Return the (X, Y) coordinate for the center point of the cell that contains the specified text.  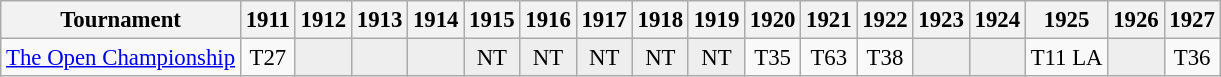
T35 (773, 58)
1914 (436, 20)
1920 (773, 20)
1912 (323, 20)
1922 (885, 20)
1919 (716, 20)
1916 (548, 20)
1923 (941, 20)
1911 (268, 20)
T27 (268, 58)
T63 (829, 58)
T38 (885, 58)
1917 (604, 20)
The Open Championship (121, 58)
1918 (660, 20)
T36 (1192, 58)
1915 (492, 20)
1926 (1136, 20)
1924 (997, 20)
1927 (1192, 20)
1925 (1066, 20)
1921 (829, 20)
1913 (379, 20)
Tournament (121, 20)
T11 LA (1066, 58)
